Provide the (x, y) coordinate of the cell's center where the given text is located.  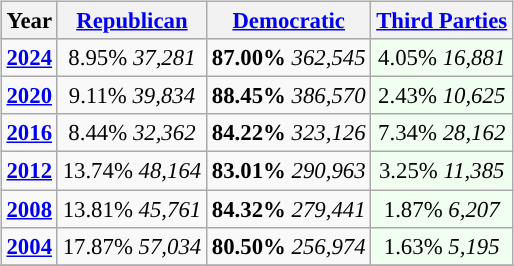
84.22% 323,126 (289, 133)
Year (29, 21)
2012 (29, 171)
1.87% 6,207 (442, 209)
80.50% 256,974 (289, 246)
13.74% 48,164 (132, 171)
1.63% 5,195 (442, 246)
Third Parties (442, 21)
2008 (29, 209)
7.34% 28,162 (442, 133)
13.81% 45,761 (132, 209)
2.43% 10,625 (442, 96)
Republican (132, 21)
2016 (29, 133)
8.95% 37,281 (132, 58)
88.45% 386,570 (289, 96)
4.05% 16,881 (442, 58)
Democratic (289, 21)
2024 (29, 58)
9.11% 39,834 (132, 96)
83.01% 290,963 (289, 171)
17.87% 57,034 (132, 246)
84.32% 279,441 (289, 209)
87.00% 362,545 (289, 58)
2020 (29, 96)
3.25% 11,385 (442, 171)
8.44% 32,362 (132, 133)
2004 (29, 246)
